Scan for the cell matching the given text and deliver its [X, Y] coordinate at center. 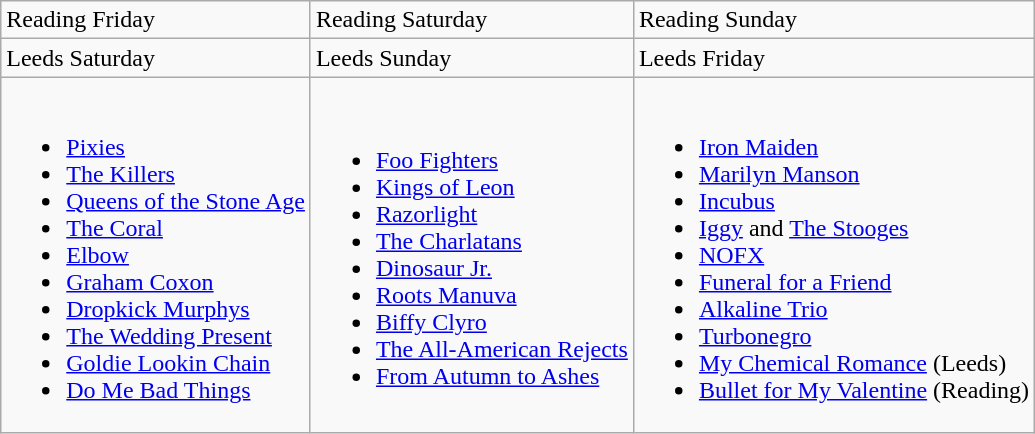
Leeds Friday [834, 58]
Foo FightersKings of LeonRazorlightThe CharlatansDinosaur Jr.Roots ManuvaBiffy ClyroThe All-American RejectsFrom Autumn to Ashes [472, 255]
Reading Sunday [834, 20]
PixiesThe KillersQueens of the Stone AgeThe CoralElbowGraham CoxonDropkick MurphysThe Wedding PresentGoldie Lookin ChainDo Me Bad Things [156, 255]
Reading Friday [156, 20]
Leeds Saturday [156, 58]
Reading Saturday [472, 20]
Leeds Sunday [472, 58]
